Determine the (X, Y) coordinate at the center of the cell enclosing the given text.  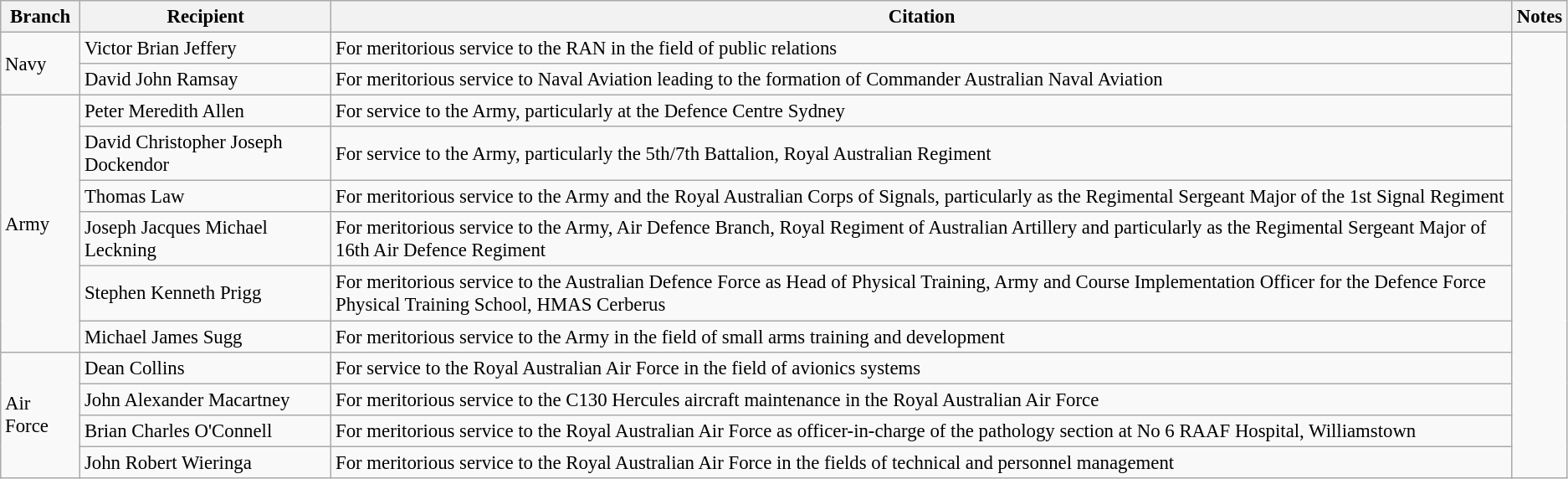
Navy (40, 64)
Army (40, 224)
Peter Meredith Allen (206, 111)
John Alexander Macartney (206, 399)
For meritorious service to the C130 Hercules aircraft maintenance in the Royal Australian Air Force (922, 399)
Joseph Jacques Michael Leckning (206, 239)
Dean Collins (206, 368)
Stephen Kenneth Prigg (206, 293)
Brian Charles O'Connell (206, 430)
Air Force (40, 415)
For meritorious service to the Royal Australian Air Force as officer-in-charge of the pathology section at No 6 RAAF Hospital, Williamstown (922, 430)
For meritorious service to the RAN in the field of public relations (922, 49)
David John Ramsay (206, 80)
Citation (922, 17)
John Robert Wieringa (206, 462)
Recipient (206, 17)
Michael James Sugg (206, 337)
Thomas Law (206, 197)
For meritorious service to the Army in the field of small arms training and development (922, 337)
Victor Brian Jeffery (206, 49)
Notes (1540, 17)
For meritorious service to Naval Aviation leading to the formation of Commander Australian Naval Aviation (922, 80)
For service to the Royal Australian Air Force in the field of avionics systems (922, 368)
David Christopher Joseph Dockendor (206, 154)
For service to the Army, particularly at the Defence Centre Sydney (922, 111)
For service to the Army, particularly the 5th/7th Battalion, Royal Australian Regiment (922, 154)
For meritorious service to the Royal Australian Air Force in the fields of technical and personnel management (922, 462)
Branch (40, 17)
